Detect which cell encompasses the target text, then output its (X, Y) center coordinate. 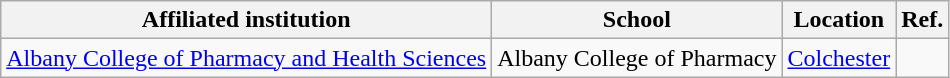
School (637, 20)
Albany College of Pharmacy and Health Sciences (246, 58)
Albany College of Pharmacy (637, 58)
Affiliated institution (246, 20)
Colchester (839, 58)
Ref. (922, 20)
Location (839, 20)
